Scan for the cell matching the given text and deliver its (x, y) coordinate at center. 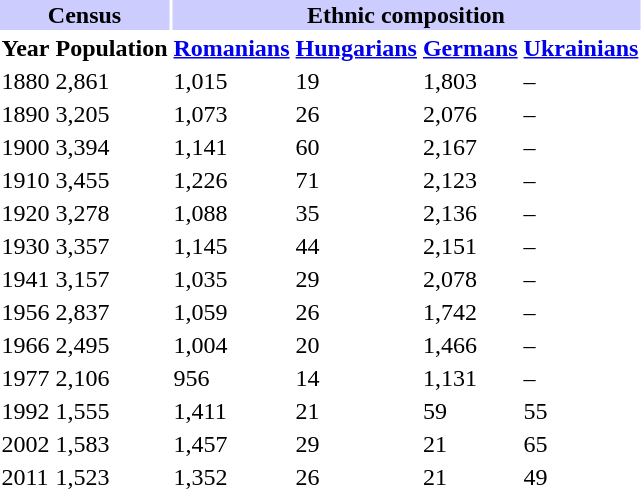
1,131 (470, 378)
1890 (26, 114)
1,466 (470, 345)
Ukrainians (581, 48)
2,136 (470, 213)
35 (356, 213)
1992 (26, 411)
59 (470, 411)
Romanians (232, 48)
2,106 (112, 378)
956 (232, 378)
1956 (26, 312)
1900 (26, 147)
Population (112, 48)
1,035 (232, 279)
20 (356, 345)
55 (581, 411)
3,157 (112, 279)
2,123 (470, 180)
1,145 (232, 246)
1,226 (232, 180)
19 (356, 81)
44 (356, 246)
3,205 (112, 114)
Germans (470, 48)
1,555 (112, 411)
Ethnic composition (406, 15)
1920 (26, 213)
2,151 (470, 246)
1966 (26, 345)
1,015 (232, 81)
3,278 (112, 213)
2,167 (470, 147)
3,357 (112, 246)
2,078 (470, 279)
Year (26, 48)
14 (356, 378)
60 (356, 147)
1,059 (232, 312)
65 (581, 444)
2,495 (112, 345)
1,457 (232, 444)
Census (84, 15)
3,455 (112, 180)
1,742 (470, 312)
3,394 (112, 147)
1977 (26, 378)
2002 (26, 444)
1,411 (232, 411)
1,141 (232, 147)
1930 (26, 246)
71 (356, 180)
1910 (26, 180)
Hungarians (356, 48)
2,861 (112, 81)
1941 (26, 279)
1,088 (232, 213)
1,803 (470, 81)
1,004 (232, 345)
2,076 (470, 114)
1,073 (232, 114)
1,583 (112, 444)
2,837 (112, 312)
1880 (26, 81)
